Scan for the cell matching the given text and deliver its (x, y) coordinate at center. 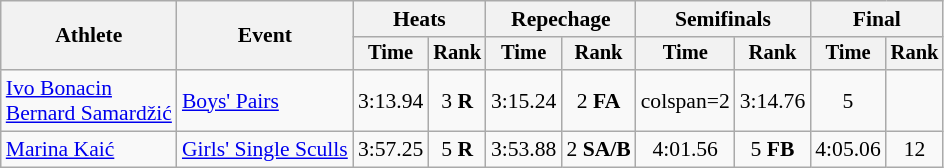
4:05.06 (848, 150)
Semifinals (724, 19)
Marina Kaić (89, 150)
Boys' Pairs (265, 100)
3:14.76 (772, 100)
Heats (420, 19)
Athlete (89, 36)
2 FA (598, 100)
5 R (457, 150)
4:01.56 (686, 150)
2 SA/B (598, 150)
Repechage (561, 19)
colspan=2 (686, 100)
3 R (457, 100)
3:15.24 (524, 100)
Ivo BonacinBernard Samardžić (89, 100)
5 FB (772, 150)
Girls' Single Sculls (265, 150)
Final (876, 19)
3:53.88 (524, 150)
12 (915, 150)
Event (265, 36)
3:57.25 (390, 150)
5 (848, 100)
3:13.94 (390, 100)
